Capture the cell that displays the provided text and extract its [X, Y] central coordinate. 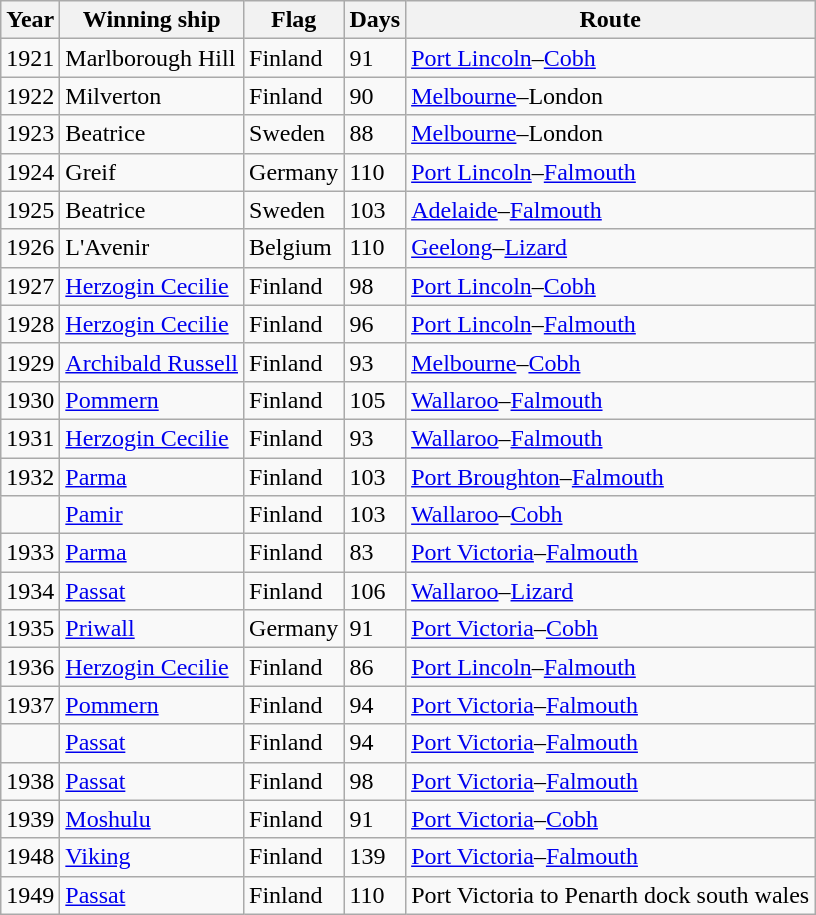
Wallaroo–Cobh [610, 515]
1937 [30, 705]
1930 [30, 400]
Year [30, 20]
Wallaroo–Lizard [610, 591]
139 [375, 857]
Moshulu [152, 819]
105 [375, 400]
Port Victoria to Penarth dock south wales [610, 895]
Greif [152, 172]
1928 [30, 324]
1934 [30, 591]
Geelong–Lizard [610, 248]
Melbourne–Cobh [610, 362]
Winning ship [152, 20]
Viking [152, 857]
1931 [30, 438]
90 [375, 96]
Belgium [294, 248]
83 [375, 553]
Priwall [152, 629]
1922 [30, 96]
88 [375, 134]
Marlborough Hill [152, 58]
Archibald Russell [152, 362]
1923 [30, 134]
1926 [30, 248]
Adelaide–Falmouth [610, 210]
1936 [30, 667]
Milverton [152, 96]
1939 [30, 819]
1935 [30, 629]
1949 [30, 895]
Port Broughton–Falmouth [610, 477]
Pamir [152, 515]
96 [375, 324]
Days [375, 20]
106 [375, 591]
L'Avenir [152, 248]
1948 [30, 857]
1921 [30, 58]
1933 [30, 553]
1929 [30, 362]
1925 [30, 210]
86 [375, 667]
1927 [30, 286]
Route [610, 20]
1924 [30, 172]
1938 [30, 781]
Flag [294, 20]
1932 [30, 477]
